Provide the [x, y] coordinate of the cell's center where the given text is located.  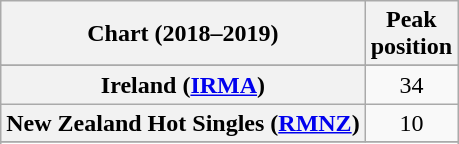
10 [411, 123]
Peakposition [411, 34]
34 [411, 85]
New Zealand Hot Singles (RMNZ) [183, 123]
Ireland (IRMA) [183, 85]
Chart (2018–2019) [183, 34]
